Locate the cell with the specified text and output its (X, Y) center coordinate. 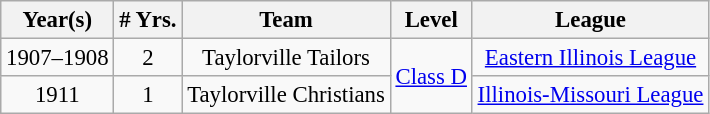
1911 (58, 95)
Taylorville Christians (286, 95)
Level (431, 20)
2 (148, 58)
Eastern Illinois League (590, 58)
1907–1908 (58, 58)
Team (286, 20)
Class D (431, 76)
1 (148, 95)
Illinois-Missouri League (590, 95)
Year(s) (58, 20)
Taylorville Tailors (286, 58)
# Yrs. (148, 20)
League (590, 20)
